Pinpoint the cell where the given text exists, returning its (X, Y) midpoint coordinate. 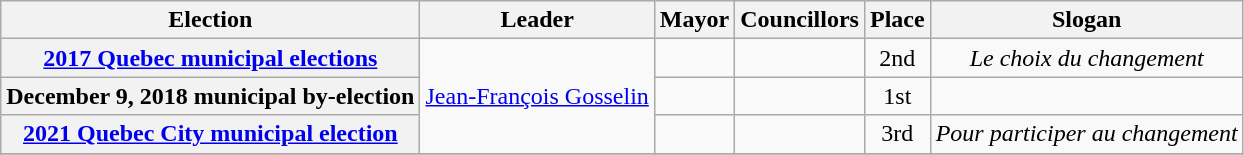
Mayor (694, 20)
1st (897, 96)
Election (210, 20)
Pour participer au changement (1086, 134)
3rd (897, 134)
2nd (897, 58)
2017 Quebec municipal elections (210, 58)
2021 Quebec City municipal election (210, 134)
Le choix du changement (1086, 58)
Leader (537, 20)
Councillors (800, 20)
December 9, 2018 municipal by-election (210, 96)
Place (897, 20)
Jean-François Gosselin (537, 96)
Slogan (1086, 20)
